From the cell containing the given text, extract its center point as [X, Y] coordinate. 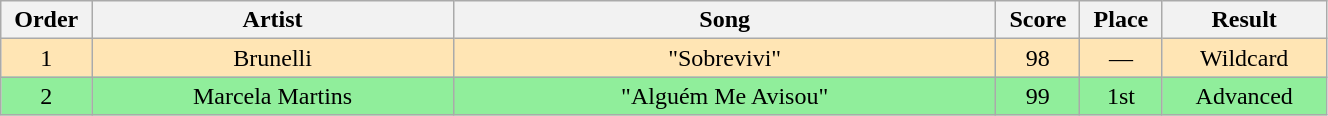
— [1121, 58]
Score [1038, 20]
Song [724, 20]
"Alguém Me Avisou" [724, 96]
1 [46, 58]
2 [46, 96]
99 [1038, 96]
Order [46, 20]
Result [1244, 20]
Brunelli [273, 58]
"Sobrevivi" [724, 58]
Wildcard [1244, 58]
98 [1038, 58]
Artist [273, 20]
Advanced [1244, 96]
1st [1121, 96]
Place [1121, 20]
Marcela Martins [273, 96]
